Provide the (X, Y) coordinate of the cell's center where the given text is located.  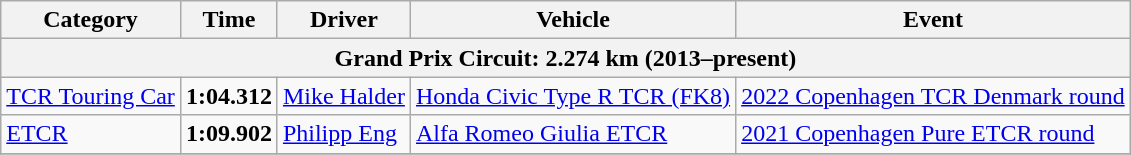
Alfa Romeo Giulia ETCR (572, 134)
Time (228, 20)
Honda Civic Type R TCR (FK8) (572, 96)
ETCR (91, 134)
Mike Halder (344, 96)
1:09.902 (228, 134)
Category (91, 20)
1:04.312 (228, 96)
Event (934, 20)
2021 Copenhagen Pure ETCR round (934, 134)
Philipp Eng (344, 134)
TCR Touring Car (91, 96)
Vehicle (572, 20)
Driver (344, 20)
Grand Prix Circuit: 2.274 km (2013–present) (566, 58)
2022 Copenhagen TCR Denmark round (934, 96)
